Locate the cell with the specified text and output its [x, y] center coordinate. 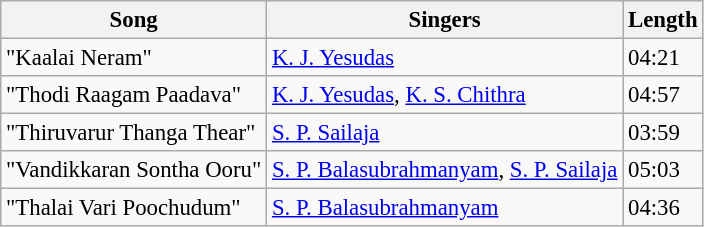
"Thodi Raagam Paadava" [134, 95]
Length [663, 20]
"Thiruvarur Thanga Thear" [134, 133]
Song [134, 20]
04:57 [663, 95]
S. P. Balasubrahmanyam, S. P. Sailaja [445, 170]
K. J. Yesudas, K. S. Chithra [445, 95]
S. P. Sailaja [445, 133]
K. J. Yesudas [445, 58]
S. P. Balasubrahmanyam [445, 208]
Singers [445, 20]
"Vandikkaran Sontha Ooru" [134, 170]
04:21 [663, 58]
03:59 [663, 133]
"Thalai Vari Poochudum" [134, 208]
05:03 [663, 170]
04:36 [663, 208]
"Kaalai Neram" [134, 58]
